Output the [x, y] coordinate of the center of the cell containing the given text.  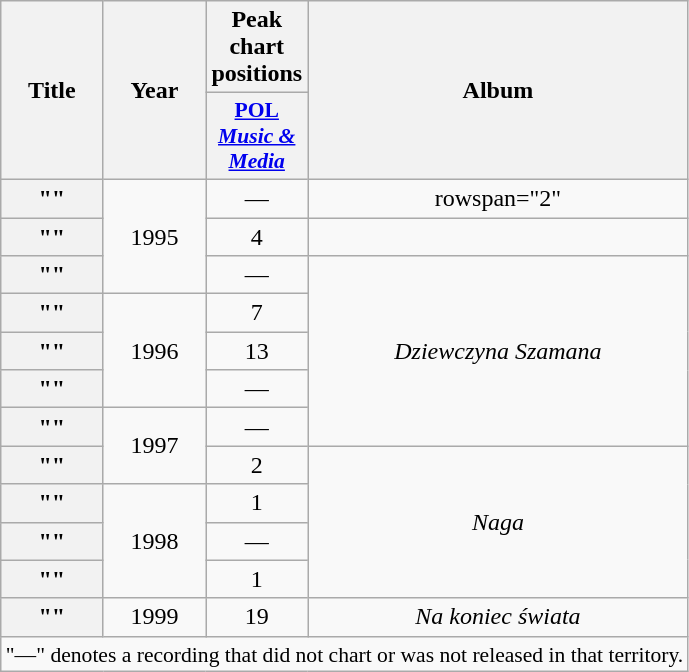
Year [154, 90]
Na koniec świata [498, 617]
POLMusic & Media [257, 136]
2 [257, 465]
13 [257, 351]
1998 [154, 541]
Naga [498, 522]
Dziewczyna Szamana [498, 351]
7 [257, 313]
"—" denotes a recording that did not chart or was not released in that territory. [345, 654]
Album [498, 90]
Peak chart positions [257, 47]
1995 [154, 236]
1996 [154, 351]
1999 [154, 617]
4 [257, 237]
Title [52, 90]
rowspan="2" [498, 198]
19 [257, 617]
1997 [154, 446]
